Find where the given text appears and provide that cell's center as [x, y] coordinate. 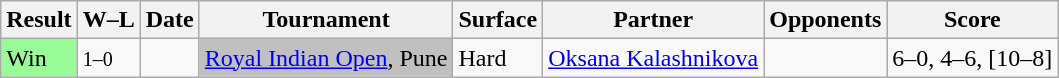
Surface [498, 20]
1–0 [108, 58]
W–L [108, 20]
Hard [498, 58]
6–0, 4–6, [10–8] [972, 58]
Date [170, 20]
Opponents [826, 20]
Win [39, 58]
Result [39, 20]
Oksana Kalashnikova [654, 58]
Partner [654, 20]
Score [972, 20]
Royal Indian Open, Pune [326, 58]
Tournament [326, 20]
